Extract the [x, y] coordinate from the center of the cell holding the provided text.  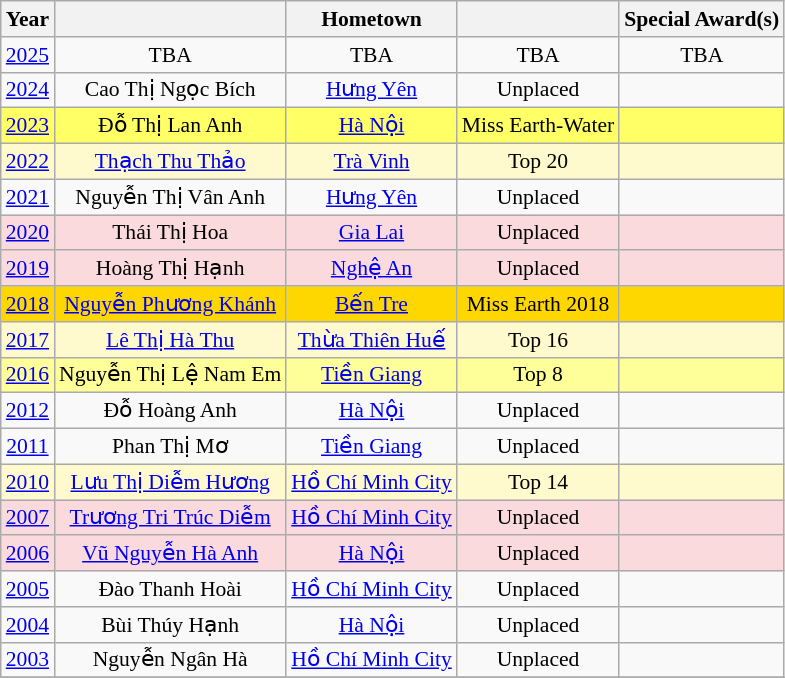
2024 [28, 90]
2018 [28, 304]
Lưu Thị Diễm Hương [170, 482]
Thừa Thiên Huế [372, 340]
Special Award(s) [702, 19]
Đỗ Thị Lan Anh [170, 126]
2023 [28, 126]
Lê Thị Hà Thu [170, 340]
2021 [28, 197]
Bùi Thúy Hạnh [170, 625]
2025 [28, 55]
2004 [28, 625]
2016 [28, 375]
2012 [28, 411]
Nguyễn Thị Lệ Nam Em [170, 375]
Vũ Nguyễn Hà Anh [170, 554]
Trà Vinh [372, 162]
Hoàng Thị Hạnh [170, 269]
Gia Lai [372, 233]
2005 [28, 589]
Nguyễn Thị Vân Anh [170, 197]
Nguyễn Ngân Hà [170, 660]
Top 20 [538, 162]
Miss Earth-Water [538, 126]
Hometown [372, 19]
Top 14 [538, 482]
2020 [28, 233]
Bến Tre [372, 304]
Thạch Thu Thảo [170, 162]
Nguyễn Phương Khánh [170, 304]
2007 [28, 518]
2017 [28, 340]
Top 8 [538, 375]
Đỗ Hoàng Anh [170, 411]
Phan Thị Mơ [170, 447]
2010 [28, 482]
Top 16 [538, 340]
2006 [28, 554]
2011 [28, 447]
Thái Thị Hoa [170, 233]
Miss Earth 2018 [538, 304]
Trương Tri Trúc Diễm [170, 518]
Cao Thị Ngọc Bích [170, 90]
2003 [28, 660]
2019 [28, 269]
Year [28, 19]
Nghệ An [372, 269]
2022 [28, 162]
Đào Thanh Hoài [170, 589]
